Capture the cell that displays the provided text and extract its (x, y) central coordinate. 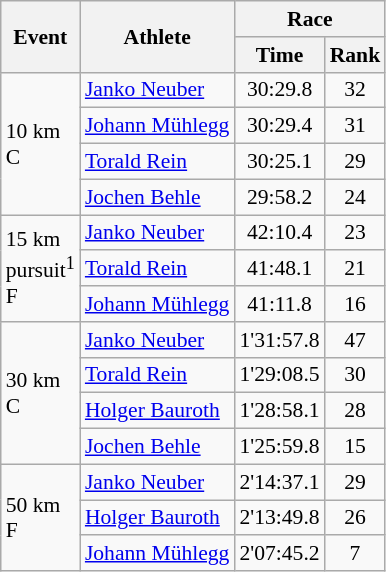
10 km C (40, 143)
15 km pursuit1 F (40, 268)
30 (356, 375)
23 (356, 233)
1'25:59.8 (279, 447)
30:29.8 (279, 90)
Athlete (158, 36)
Rank (356, 55)
Time (279, 55)
30:25.1 (279, 162)
28 (356, 411)
30 km C (40, 393)
30:29.4 (279, 126)
21 (356, 269)
16 (356, 304)
24 (356, 197)
Race (310, 19)
2'14:37.1 (279, 482)
32 (356, 90)
1'28:58.1 (279, 411)
26 (356, 518)
29:58.2 (279, 197)
15 (356, 447)
41:11.8 (279, 304)
50 km F (40, 518)
1'29:08.5 (279, 375)
2'13:49.8 (279, 518)
7 (356, 554)
2'07:45.2 (279, 554)
31 (356, 126)
41:48.1 (279, 269)
1'31:57.8 (279, 340)
47 (356, 340)
42:10.4 (279, 233)
Event (40, 36)
